Extract the [X, Y] coordinate from the center of the cell holding the provided text.  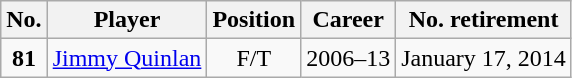
F/T [254, 58]
81 [24, 58]
Position [254, 20]
No. retirement [484, 20]
No. [24, 20]
Player [127, 20]
January 17, 2014 [484, 58]
Career [348, 20]
Jimmy Quinlan [127, 58]
2006–13 [348, 58]
